From the cell containing the given text, extract its center point as (X, Y) coordinate. 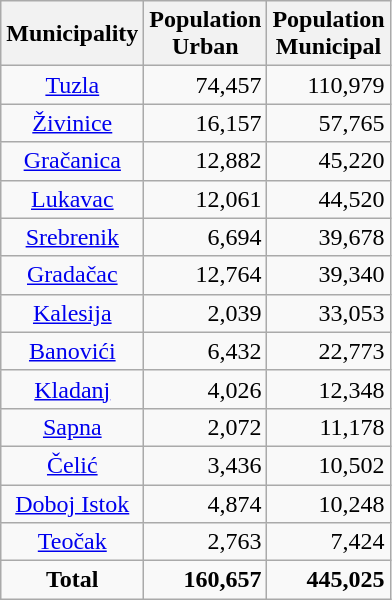
Lukavac (72, 199)
Srebrenik (72, 237)
12,061 (206, 199)
2,039 (206, 313)
12,882 (206, 161)
39,678 (328, 237)
Tuzla (72, 85)
Doboj Istok (72, 503)
Sapna (72, 427)
2,072 (206, 427)
22,773 (328, 351)
Živinice (72, 123)
10,502 (328, 465)
4,026 (206, 389)
6,694 (206, 237)
Kalesija (72, 313)
Kladanj (72, 389)
Gračanica (72, 161)
Municipality (72, 34)
Teočak (72, 542)
12,764 (206, 275)
33,053 (328, 313)
Čelić (72, 465)
12,348 (328, 389)
3,436 (206, 465)
445,025 (328, 580)
6,432 (206, 351)
45,220 (328, 161)
110,979 (328, 85)
160,657 (206, 580)
2,763 (206, 542)
7,424 (328, 542)
PopulationUrban (206, 34)
39,340 (328, 275)
57,765 (328, 123)
74,457 (206, 85)
11,178 (328, 427)
16,157 (206, 123)
Banovići (72, 351)
Total (72, 580)
PopulationMunicipal (328, 34)
44,520 (328, 199)
4,874 (206, 503)
Gradačac (72, 275)
10,248 (328, 503)
